Find where the given text appears and provide that cell's center as [X, Y] coordinate. 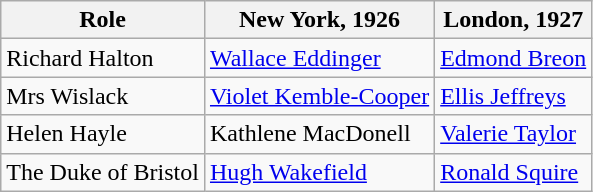
Helen Hayle [103, 134]
The Duke of Bristol [103, 172]
New York, 1926 [319, 20]
Wallace Eddinger [319, 58]
Valerie Taylor [514, 134]
Hugh Wakefield [319, 172]
Richard Halton [103, 58]
Mrs Wislack [103, 96]
Ronald Squire [514, 172]
Ellis Jeffreys [514, 96]
Edmond Breon [514, 58]
Kathlene MacDonell [319, 134]
Role [103, 20]
London, 1927 [514, 20]
Violet Kemble-Cooper [319, 96]
